Search for the cell housing the specified text and yield its [x, y] center coordinate. 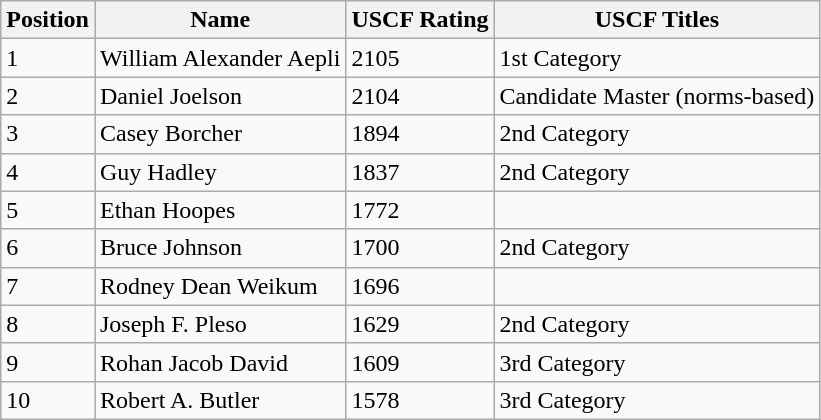
Joseph F. Pleso [220, 324]
Rohan Jacob David [220, 362]
Daniel Joelson [220, 96]
7 [48, 286]
9 [48, 362]
Robert A. Butler [220, 400]
2105 [420, 58]
Position [48, 20]
2 [48, 96]
Candidate Master (norms-based) [657, 96]
USCF Rating [420, 20]
1837 [420, 172]
10 [48, 400]
Guy Hadley [220, 172]
Rodney Dean Weikum [220, 286]
1894 [420, 134]
1772 [420, 210]
Ethan Hoopes [220, 210]
Bruce Johnson [220, 248]
1st Category [657, 58]
8 [48, 324]
5 [48, 210]
Name [220, 20]
1629 [420, 324]
1 [48, 58]
USCF Titles [657, 20]
William Alexander Aepli [220, 58]
1578 [420, 400]
1696 [420, 286]
Casey Borcher [220, 134]
1609 [420, 362]
6 [48, 248]
2104 [420, 96]
4 [48, 172]
3 [48, 134]
1700 [420, 248]
